Provide the [x, y] coordinate of the cell's center where the given text is located.  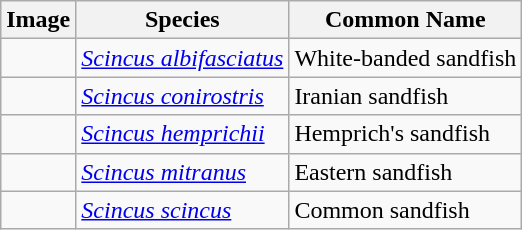
Hemprich's sandfish [406, 134]
Scincus conirostris [182, 96]
White-banded sandfish [406, 58]
Scincus mitranus [182, 172]
Scincus scincus [182, 210]
Iranian sandfish [406, 96]
Scincus hemprichii [182, 134]
Scincus albifasciatus [182, 58]
Species [182, 20]
Eastern sandfish [406, 172]
Common Name [406, 20]
Common sandfish [406, 210]
Image [38, 20]
